Output the (x, y) coordinate of the center of the cell containing the given text.  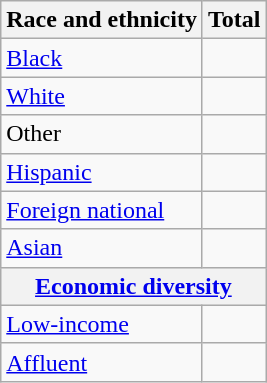
Asian (102, 248)
Economic diversity (134, 286)
Total (234, 20)
Black (102, 58)
Affluent (102, 362)
Other (102, 134)
Hispanic (102, 172)
Low-income (102, 324)
White (102, 96)
Race and ethnicity (102, 20)
Foreign national (102, 210)
